Return [x, y] of the center of cell containing provided text 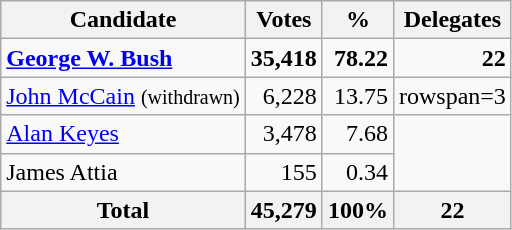
6,228 [284, 96]
3,478 [284, 134]
James Attia [124, 172]
rowspan=3 [452, 96]
35,418 [284, 58]
Alan Keyes [124, 134]
0.34 [358, 172]
155 [284, 172]
100% [358, 210]
Total [124, 210]
George W. Bush [124, 58]
Votes [284, 20]
Candidate [124, 20]
Delegates [452, 20]
13.75 [358, 96]
John McCain (withdrawn) [124, 96]
45,279 [284, 210]
78.22 [358, 58]
% [358, 20]
7.68 [358, 134]
